Determine the [X, Y] coordinate at the center of the cell enclosing the given text.  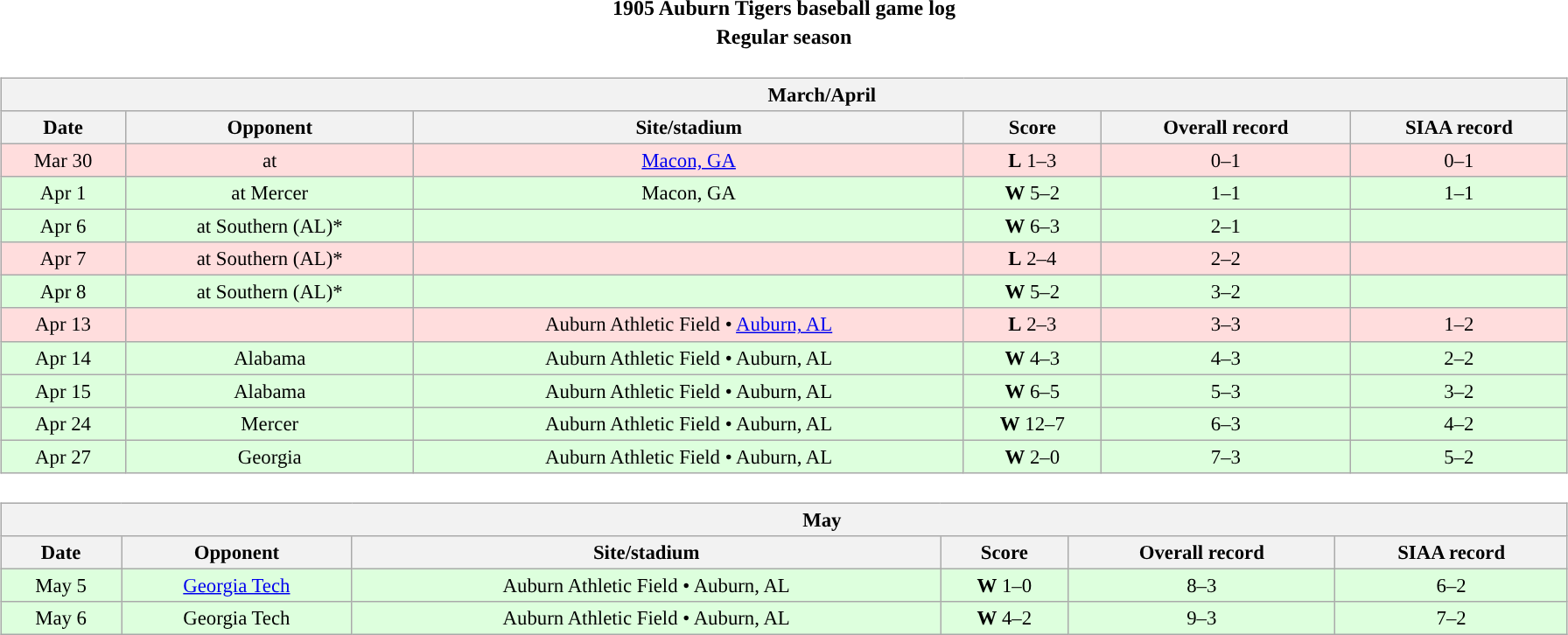
3–3 [1225, 324]
L 2–4 [1032, 259]
6–3 [1225, 423]
March/April [784, 94]
7–3 [1225, 457]
5–3 [1225, 391]
8–3 [1202, 585]
4–3 [1225, 358]
1–2 [1459, 324]
Apr 8 [63, 292]
Apr 7 [63, 259]
5–2 [1459, 457]
Apr 1 [63, 193]
Apr 27 [63, 457]
at Mercer [269, 193]
Georgia [269, 457]
Apr 24 [63, 423]
Apr 14 [63, 358]
May 6 [61, 618]
Apr 6 [63, 227]
W 6–3 [1032, 227]
Apr 13 [63, 324]
2–1 [1225, 227]
Apr 15 [63, 391]
9–3 [1202, 618]
May [784, 520]
L 1–3 [1032, 160]
4–2 [1459, 423]
W 12–7 [1032, 423]
W 4–2 [1004, 618]
7–2 [1451, 618]
May 5 [61, 585]
Mercer [269, 423]
L 2–3 [1032, 324]
Mar 30 [63, 160]
6–2 [1451, 585]
at [269, 160]
W 4–3 [1032, 358]
W 6–5 [1032, 391]
W 1–0 [1004, 585]
W 2–0 [1032, 457]
